Pinpoint the cell where the given text exists, returning its (x, y) midpoint coordinate. 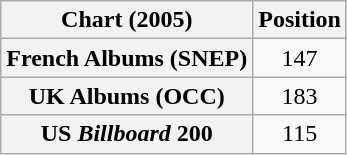
147 (300, 58)
183 (300, 96)
French Albums (SNEP) (127, 58)
UK Albums (OCC) (127, 96)
Chart (2005) (127, 20)
US Billboard 200 (127, 134)
Position (300, 20)
115 (300, 134)
